Locate the cell with the specified text and output its (x, y) center coordinate. 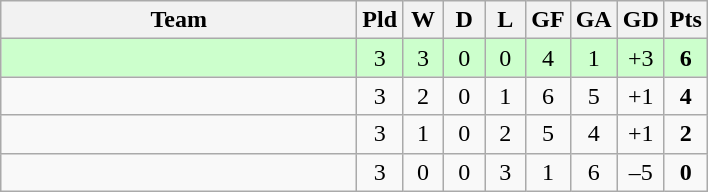
GF (548, 20)
Pts (686, 20)
GA (594, 20)
L (506, 20)
Pld (380, 20)
D (464, 20)
Team (179, 20)
W (424, 20)
GD (640, 20)
–5 (640, 172)
+3 (640, 58)
